Return the (X, Y) coordinate for the center point of the cell that contains the specified text.  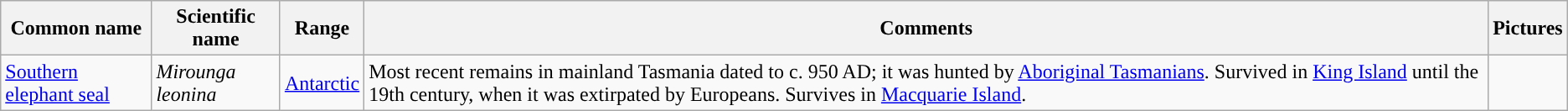
Range (322, 29)
Pictures (1528, 29)
Scientific name (216, 29)
Antarctic (322, 82)
Common name (76, 29)
Mirounga leonina (216, 82)
Southern elephant seal (76, 82)
Comments (926, 29)
